For the text-containing cell, return its midpoint in [X, Y] coordinate format. 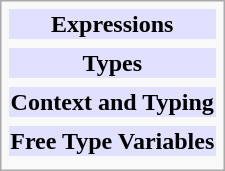
Types [112, 63]
Expressions [112, 24]
Free Type Variables [112, 141]
Context and Typing [112, 102]
